Detect which cell encompasses the target text, then output its [X, Y] center coordinate. 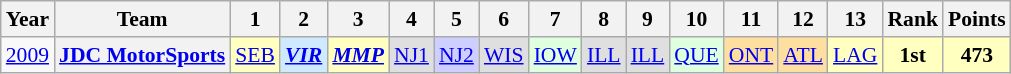
1st [912, 55]
Team [142, 19]
2009 [28, 55]
NJ1 [412, 55]
1 [255, 19]
WIS [504, 55]
LAG [855, 55]
IOW [556, 55]
3 [358, 19]
6 [504, 19]
2 [304, 19]
12 [803, 19]
473 [977, 55]
11 [751, 19]
ATL [803, 55]
NJ2 [456, 55]
7 [556, 19]
5 [456, 19]
9 [648, 19]
13 [855, 19]
SEB [255, 55]
8 [604, 19]
MMP [358, 55]
QUE [696, 55]
4 [412, 19]
VIR [304, 55]
Year [28, 19]
10 [696, 19]
ONT [751, 55]
Points [977, 19]
JDC MotorSports [142, 55]
Rank [912, 19]
